Return [X, Y] of the center of cell containing provided text 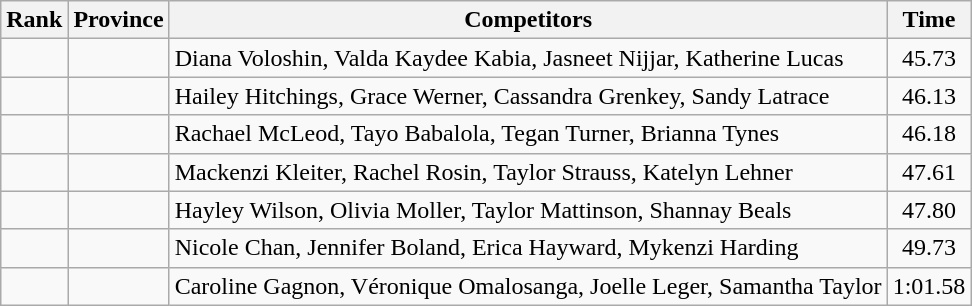
1:01.58 [929, 286]
Hayley Wilson, Olivia Moller, Taylor Mattinson, Shannay Beals [528, 210]
47.61 [929, 172]
Hailey Hitchings, Grace Werner, Cassandra Grenkey, Sandy Latrace [528, 96]
Diana Voloshin, Valda Kaydee Kabia, Jasneet Nijjar, Katherine Lucas [528, 58]
47.80 [929, 210]
Nicole Chan, Jennifer Boland, Erica Hayward, Mykenzi Harding [528, 248]
Rank [34, 20]
Mackenzi Kleiter, Rachel Rosin, Taylor Strauss, Katelyn Lehner [528, 172]
Competitors [528, 20]
45.73 [929, 58]
49.73 [929, 248]
Caroline Gagnon, Véronique Omalosanga, Joelle Leger, Samantha Taylor [528, 286]
Time [929, 20]
46.13 [929, 96]
Province [118, 20]
Rachael McLeod, Tayo Babalola, Tegan Turner, Brianna Tynes [528, 134]
46.18 [929, 134]
